Output the [x, y] coordinate of the center of the cell containing the given text.  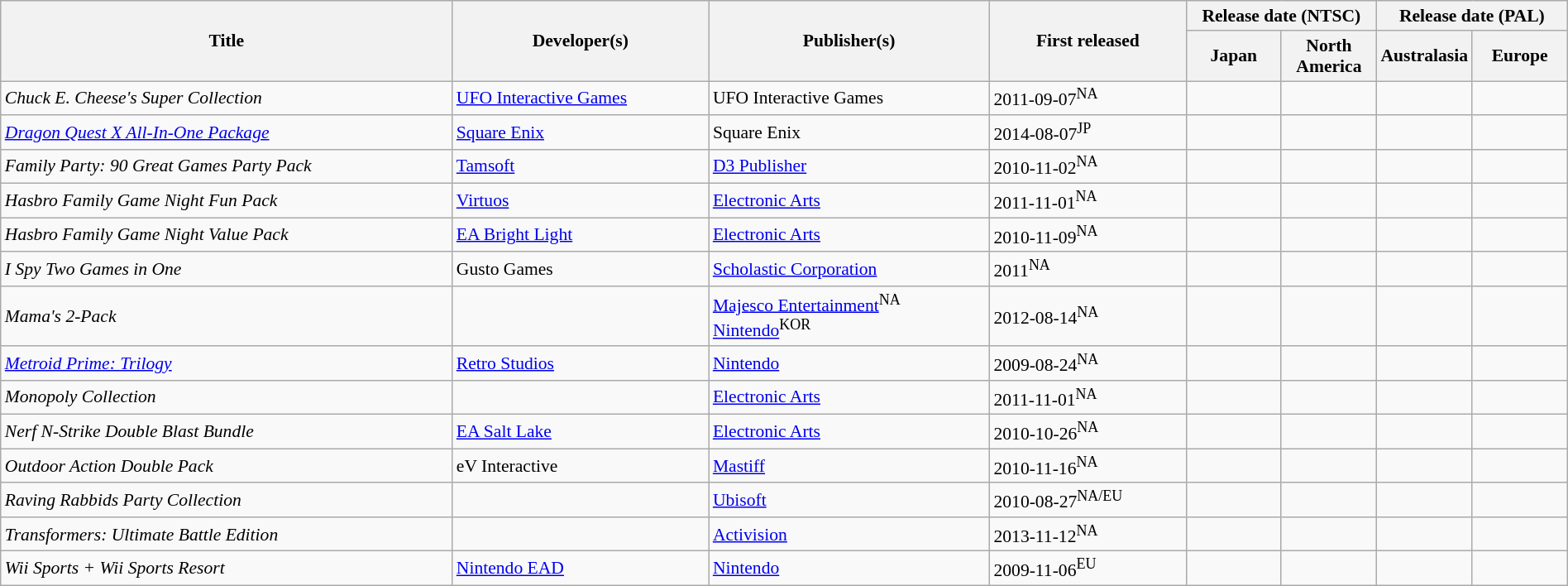
2011-09-07NA [1088, 98]
Chuck E. Cheese's Super Collection [227, 98]
Australasia [1424, 56]
Transformers: Ultimate Battle Edition [227, 535]
2013-11-12NA [1088, 535]
2009-08-24NA [1088, 363]
D3 Publisher [849, 167]
Nerf N-Strike Double Blast Bundle [227, 432]
eV Interactive [581, 465]
Release date (PAL) [1472, 16]
2014-08-07JP [1088, 132]
2010-11-09NA [1088, 235]
Metroid Prime: Trilogy [227, 363]
North America [1328, 56]
Wii Sports + Wii Sports Resort [227, 568]
2010-11-16NA [1088, 465]
Scholastic Corporation [849, 268]
I Spy Two Games in One [227, 268]
Retro Studios [581, 363]
First released [1088, 41]
Europe [1520, 56]
Majesco EntertainmentNANintendoKOR [849, 316]
Mastiff [849, 465]
2012-08-14NA [1088, 316]
Monopoly Collection [227, 397]
Publisher(s) [849, 41]
2010-11-02NA [1088, 167]
Hasbro Family Game Night Fun Pack [227, 200]
2010-08-27NA/EU [1088, 500]
Mama's 2-Pack [227, 316]
Family Party: 90 Great Games Party Pack [227, 167]
Virtuos [581, 200]
Raving Rabbids Party Collection [227, 500]
EA Bright Light [581, 235]
Activision [849, 535]
Gusto Games [581, 268]
Dragon Quest X All-In-One Package [227, 132]
EA Salt Lake [581, 432]
Tamsoft [581, 167]
Developer(s) [581, 41]
Ubisoft [849, 500]
Hasbro Family Game Night Value Pack [227, 235]
Nintendo EAD [581, 568]
Title [227, 41]
Japan [1234, 56]
2010-10-26NA [1088, 432]
2009-11-06EU [1088, 568]
Outdoor Action Double Pack [227, 465]
2011NA [1088, 268]
Release date (NTSC) [1281, 16]
